Find where the given text appears and provide that cell's center as [X, Y] coordinate. 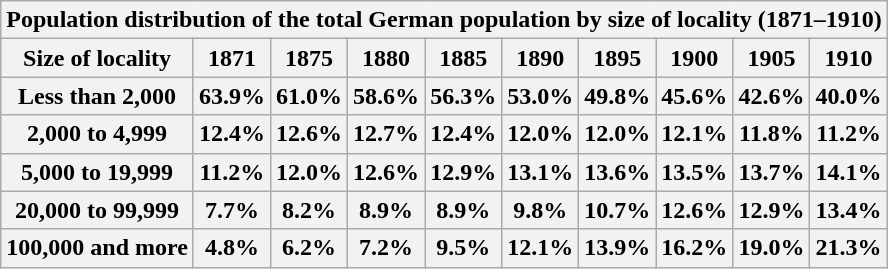
5,000 to 19,999 [98, 172]
Less than 2,000 [98, 96]
56.3% [464, 96]
1895 [618, 58]
13.7% [772, 172]
13.1% [540, 172]
9.5% [464, 248]
13.6% [618, 172]
100,000 and more [98, 248]
49.8% [618, 96]
9.8% [540, 210]
40.0% [848, 96]
8.2% [308, 210]
1871 [232, 58]
12.7% [386, 134]
61.0% [308, 96]
13.9% [618, 248]
Size of locality [98, 58]
53.0% [540, 96]
1885 [464, 58]
42.6% [772, 96]
1875 [308, 58]
45.6% [694, 96]
16.2% [694, 248]
7.7% [232, 210]
14.1% [848, 172]
Population distribution of the total German population by size of locality (1871–1910) [444, 20]
63.9% [232, 96]
4.8% [232, 248]
7.2% [386, 248]
1890 [540, 58]
58.6% [386, 96]
1880 [386, 58]
19.0% [772, 248]
6.2% [308, 248]
11.8% [772, 134]
10.7% [618, 210]
1910 [848, 58]
20,000 to 99,999 [98, 210]
1900 [694, 58]
13.5% [694, 172]
1905 [772, 58]
21.3% [848, 248]
13.4% [848, 210]
2,000 to 4,999 [98, 134]
